Find where the given text appears and provide that cell's center as [x, y] coordinate. 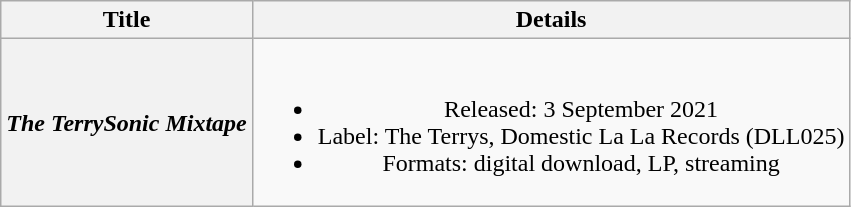
The TerrySonic Mixtape [127, 122]
Released: 3 September 2021Label: The Terrys, Domestic La La Records (DLL025)Formats: digital download, LP, streaming [551, 122]
Title [127, 20]
Details [551, 20]
